Provide the (x, y) coordinate of the cell's center where the given text is located.  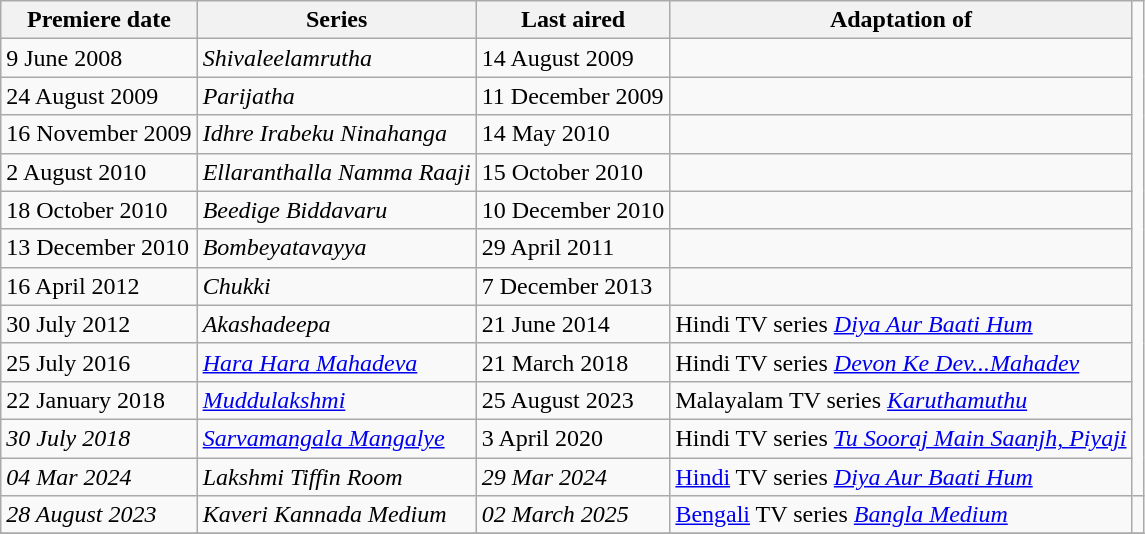
10 December 2010 (573, 210)
25 July 2016 (99, 362)
Malayalam TV series Karuthamuthu (901, 400)
29 April 2011 (573, 248)
16 November 2009 (99, 134)
21 June 2014 (573, 324)
30 July 2012 (99, 324)
30 July 2018 (99, 438)
Hindi TV series Tu Sooraj Main Saanjh, Piyaji (901, 438)
7 December 2013 (573, 286)
Last aired (573, 20)
Beedige Biddavaru (336, 210)
Hara Hara Mahadeva (336, 362)
Parijatha (336, 96)
Idhre Irabeku Ninahanga (336, 134)
02 March 2025 (573, 515)
14 August 2009 (573, 58)
Adaptation of (901, 20)
Chukki (336, 286)
13 December 2010 (99, 248)
2 August 2010 (99, 172)
22 January 2018 (99, 400)
15 October 2010 (573, 172)
9 June 2008 (99, 58)
04 Mar 2024 (99, 477)
18 October 2010 (99, 210)
21 March 2018 (573, 362)
Kaveri Kannada Medium (336, 515)
Bengali TV series Bangla Medium (901, 515)
Hindi TV series Devon Ke Dev...Mahadev (901, 362)
3 April 2020 (573, 438)
11 December 2009 (573, 96)
29 Mar 2024 (573, 477)
Bombeyatavayya (336, 248)
Premiere date (99, 20)
Series (336, 20)
24 August 2009 (99, 96)
Muddulakshmi (336, 400)
Akashadeepa (336, 324)
14 May 2010 (573, 134)
Shivaleelamrutha (336, 58)
16 April 2012 (99, 286)
Ellaranthalla Namma Raaji (336, 172)
Lakshmi Tiffin Room (336, 477)
28 August 2023 (99, 515)
Sarvamangala Mangalye (336, 438)
25 August 2023 (573, 400)
